Return (x, y) of the center of cell containing provided text 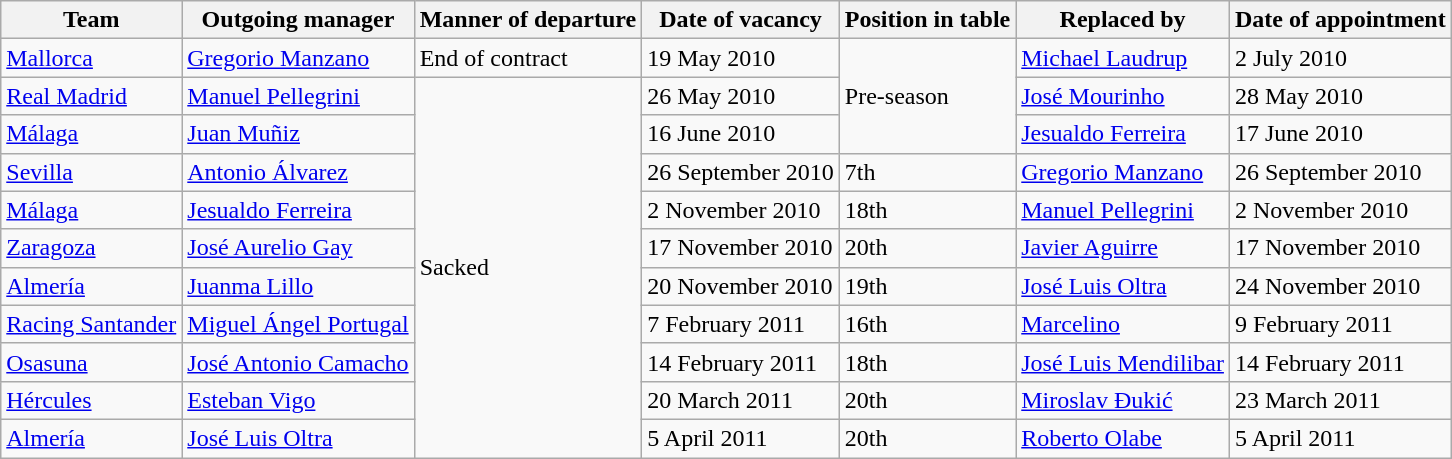
24 November 2010 (1340, 286)
7 February 2011 (741, 324)
José Luis Mendilibar (1123, 362)
Michael Laudrup (1123, 58)
Hércules (92, 400)
19 May 2010 (741, 58)
23 March 2011 (1340, 400)
26 May 2010 (741, 96)
7th (927, 172)
Esteban Vigo (298, 400)
Outgoing manager (298, 20)
16th (927, 324)
End of contract (528, 58)
Position in table (927, 20)
Marcelino (1123, 324)
Roberto Olabe (1123, 438)
2 July 2010 (1340, 58)
Racing Santander (92, 324)
Javier Aguirre (1123, 248)
20 March 2011 (741, 400)
Date of appointment (1340, 20)
Juan Muñiz (298, 134)
20 November 2010 (741, 286)
Osasuna (92, 362)
Date of vacancy (741, 20)
17 June 2010 (1340, 134)
Real Madrid (92, 96)
Mallorca (92, 58)
19th (927, 286)
José Mourinho (1123, 96)
Replaced by (1123, 20)
Sevilla (92, 172)
28 May 2010 (1340, 96)
Zaragoza (92, 248)
Manner of departure (528, 20)
Miguel Ángel Portugal (298, 324)
Pre-season (927, 96)
Juanma Lillo (298, 286)
16 June 2010 (741, 134)
José Antonio Camacho (298, 362)
Team (92, 20)
Antonio Álvarez (298, 172)
9 February 2011 (1340, 324)
Miroslav Đukić (1123, 400)
José Aurelio Gay (298, 248)
Sacked (528, 268)
